Determine the [x, y] coordinate at the center of the cell enclosing the given text.  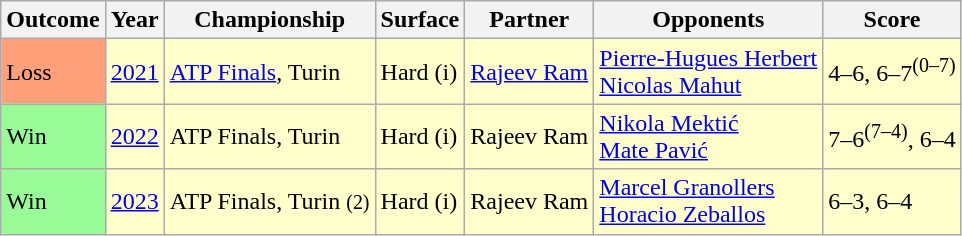
Partner [530, 20]
2022 [134, 136]
ATP Finals, Turin (2) [270, 202]
Outcome [53, 20]
7–6(7–4), 6–4 [892, 136]
4–6, 6–7(0–7) [892, 72]
2023 [134, 202]
Nikola Mektić Mate Pavić [708, 136]
Year [134, 20]
2021 [134, 72]
Pierre-Hugues Herbert Nicolas Mahut [708, 72]
Marcel Granollers Horacio Zeballos [708, 202]
Championship [270, 20]
6–3, 6–4 [892, 202]
Surface [420, 20]
Loss [53, 72]
Score [892, 20]
Opponents [708, 20]
